Search for the cell housing the specified text and yield its [x, y] center coordinate. 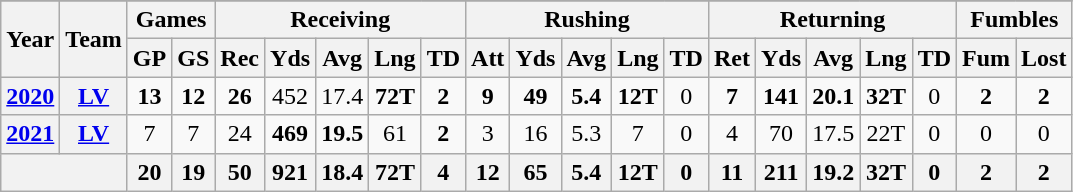
Rushing [588, 20]
22T [886, 134]
26 [240, 96]
3 [488, 134]
49 [536, 96]
Fumbles [1014, 20]
70 [782, 134]
20 [149, 172]
11 [732, 172]
61 [395, 134]
GS [194, 58]
Team [94, 39]
921 [290, 172]
452 [290, 96]
Ret [732, 58]
50 [240, 172]
19.5 [342, 134]
20.1 [834, 96]
Games [170, 20]
65 [536, 172]
Receiving [340, 20]
Att [488, 58]
GP [149, 58]
469 [290, 134]
Returning [832, 20]
19 [194, 172]
2021 [30, 134]
Rec [240, 58]
24 [240, 134]
141 [782, 96]
9 [488, 96]
2020 [30, 96]
Year [30, 39]
Fum [986, 58]
Lost [1044, 58]
17.4 [342, 96]
18.4 [342, 172]
5.3 [586, 134]
16 [536, 134]
13 [149, 96]
19.2 [834, 172]
17.5 [834, 134]
211 [782, 172]
